Locate the cell with the specified text and output its (X, Y) center coordinate. 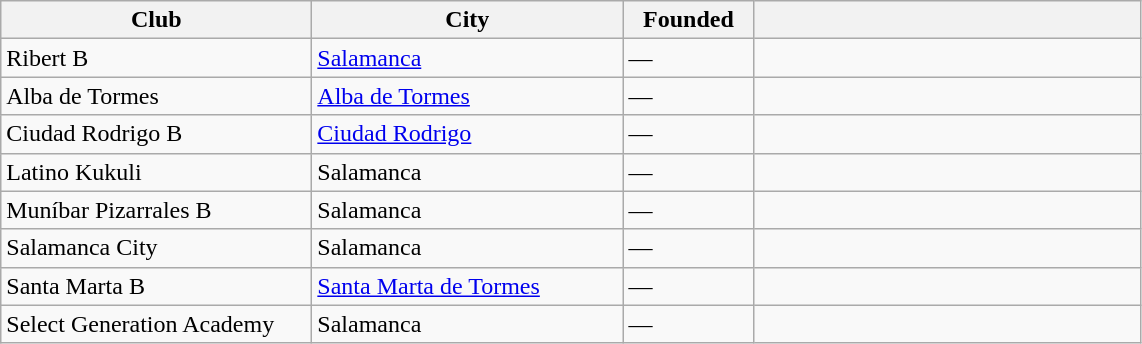
City (468, 20)
Santa Marta B (156, 286)
Club (156, 20)
Muníbar Pizarrales B (156, 210)
Latino Kukuli (156, 172)
Founded (688, 20)
Ciudad Rodrigo (468, 134)
Ribert B (156, 58)
Santa Marta de Tormes (468, 286)
Select Generation Academy (156, 324)
Ciudad Rodrigo B (156, 134)
Salamanca City (156, 248)
